Find where the given text appears and provide that cell's center as [x, y] coordinate. 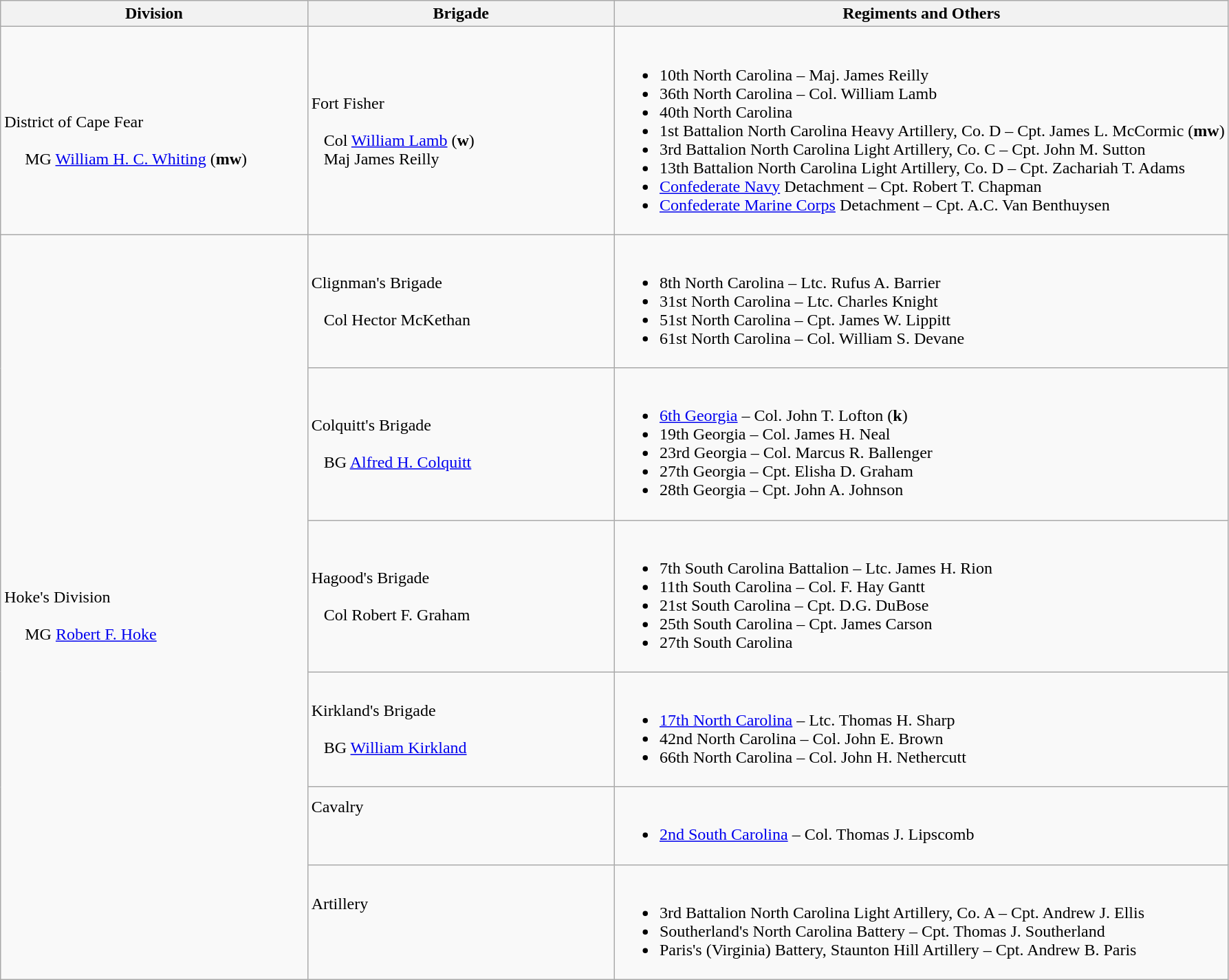
Artillery [461, 922]
Clignman's Brigade Col Hector McKethan [461, 301]
District of Cape Fear MG William H. C. Whiting (mw) [154, 131]
Fort Fisher Col William Lamb (w) Maj James Reilly [461, 131]
2nd South Carolina – Col. Thomas J. Lipscomb [922, 825]
Hagood's Brigade Col Robert F. Graham [461, 596]
Brigade [461, 14]
Colquitt's Brigade BG Alfred H. Colquitt [461, 444]
Regiments and Others [922, 14]
Hoke's Division MG Robert F. Hoke [154, 607]
Kirkland's Brigade BG William Kirkland [461, 729]
17th North Carolina – Ltc. Thomas H. Sharp42nd North Carolina – Col. John E. Brown66th North Carolina – Col. John H. Nethercutt [922, 729]
Cavalry [461, 825]
Division [154, 14]
